Find where the given text appears and provide that cell's center as (x, y) coordinate. 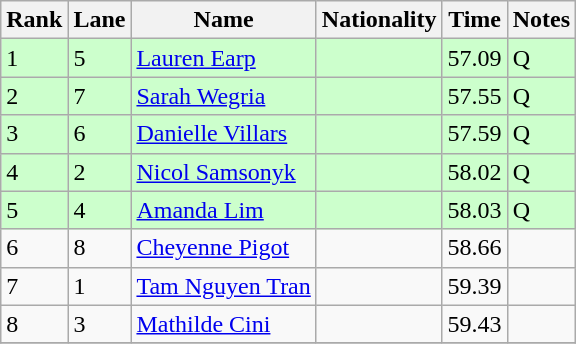
58.02 (474, 172)
Nationality (379, 20)
Lane (100, 20)
Time (474, 20)
58.03 (474, 210)
Nicol Samsonyk (224, 172)
Amanda Lim (224, 210)
58.66 (474, 248)
Mathilde Cini (224, 324)
Notes (541, 20)
57.59 (474, 134)
Sarah Wegria (224, 96)
Danielle Villars (224, 134)
Cheyenne Pigot (224, 248)
Lauren Earp (224, 58)
57.09 (474, 58)
Name (224, 20)
59.39 (474, 286)
Rank (34, 20)
Tam Nguyen Tran (224, 286)
59.43 (474, 324)
57.55 (474, 96)
